For the text-containing cell, return its midpoint in (X, Y) coordinate format. 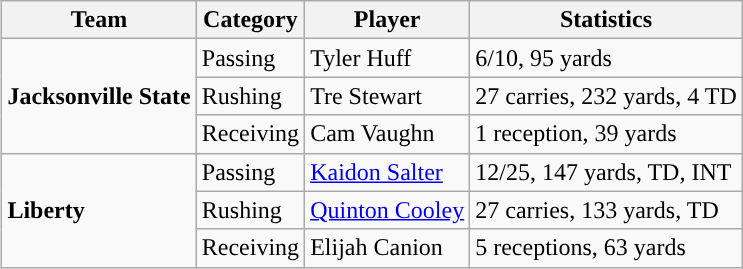
Tyler Huff (388, 58)
Kaidon Salter (388, 172)
Jacksonville State (99, 96)
Liberty (99, 210)
Team (99, 20)
Statistics (606, 20)
Elijah Canion (388, 248)
Cam Vaughn (388, 134)
27 carries, 232 yards, 4 TD (606, 96)
27 carries, 133 yards, TD (606, 210)
1 reception, 39 yards (606, 134)
Player (388, 20)
5 receptions, 63 yards (606, 248)
12/25, 147 yards, TD, INT (606, 172)
Tre Stewart (388, 96)
Quinton Cooley (388, 210)
Category (250, 20)
6/10, 95 yards (606, 58)
